Return the [X, Y] coordinate for the center point of the cell that contains the specified text.  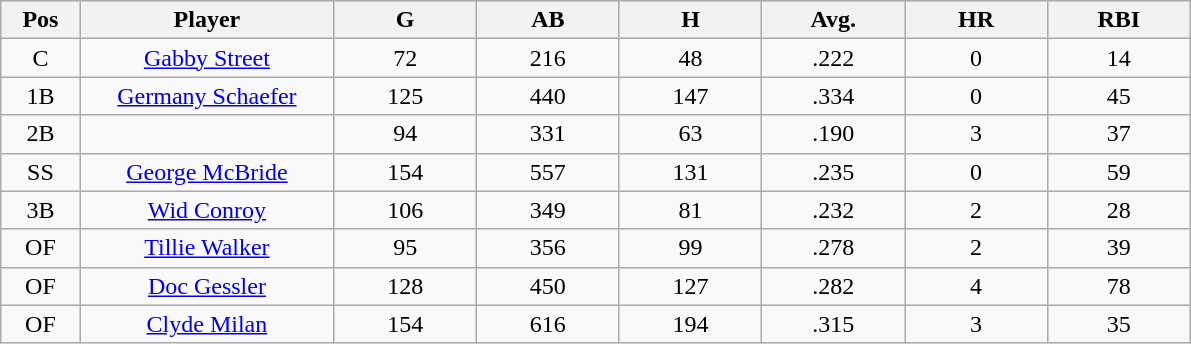
28 [1118, 210]
356 [548, 248]
C [40, 58]
39 [1118, 248]
Pos [40, 20]
194 [690, 324]
Gabby Street [207, 58]
G [406, 20]
131 [690, 172]
440 [548, 96]
George McBride [207, 172]
557 [548, 172]
Wid Conroy [207, 210]
48 [690, 58]
4 [976, 286]
35 [1118, 324]
78 [1118, 286]
616 [548, 324]
.282 [834, 286]
Doc Gessler [207, 286]
H [690, 20]
127 [690, 286]
.190 [834, 134]
AB [548, 20]
94 [406, 134]
81 [690, 210]
128 [406, 286]
106 [406, 210]
Player [207, 20]
349 [548, 210]
99 [690, 248]
1B [40, 96]
Germany Schaefer [207, 96]
.235 [834, 172]
125 [406, 96]
63 [690, 134]
Clyde Milan [207, 324]
SS [40, 172]
59 [1118, 172]
72 [406, 58]
216 [548, 58]
Tillie Walker [207, 248]
.222 [834, 58]
HR [976, 20]
2B [40, 134]
Avg. [834, 20]
95 [406, 248]
14 [1118, 58]
.232 [834, 210]
147 [690, 96]
.278 [834, 248]
37 [1118, 134]
45 [1118, 96]
.334 [834, 96]
RBI [1118, 20]
.315 [834, 324]
3B [40, 210]
450 [548, 286]
331 [548, 134]
